Provide the (X, Y) coordinate of the cell's center where the given text is located.  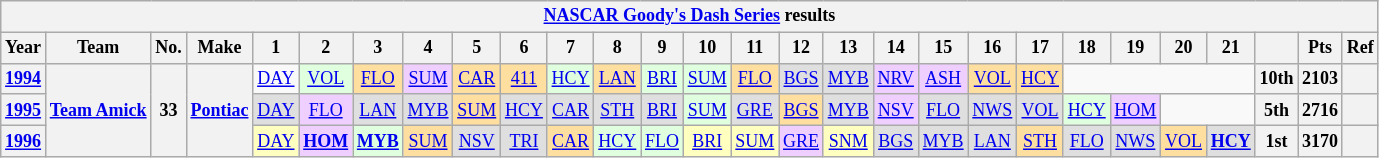
3170 (1320, 140)
9 (662, 48)
NASCAR Goody's Dash Series results (690, 16)
No. (168, 48)
1 (276, 48)
Year (24, 48)
19 (1136, 48)
5 (477, 48)
11 (755, 48)
1996 (24, 140)
1st (1276, 140)
Team (98, 48)
33 (168, 110)
12 (802, 48)
14 (896, 48)
17 (1040, 48)
10th (1276, 78)
TRI (524, 140)
1994 (24, 78)
13 (848, 48)
Make (220, 48)
NRV (896, 78)
20 (1184, 48)
Pts (1320, 48)
2103 (1320, 78)
15 (943, 48)
6 (524, 48)
2 (326, 48)
7 (570, 48)
Pontiac (220, 110)
SNM (848, 140)
4 (428, 48)
21 (1230, 48)
2716 (1320, 110)
Ref (1360, 48)
411 (524, 78)
5th (1276, 110)
Team Amick (98, 110)
ASH (943, 78)
1995 (24, 110)
8 (618, 48)
10 (707, 48)
18 (1086, 48)
16 (992, 48)
3 (378, 48)
